Determine the (x, y) coordinate at the center of the cell enclosing the given text.  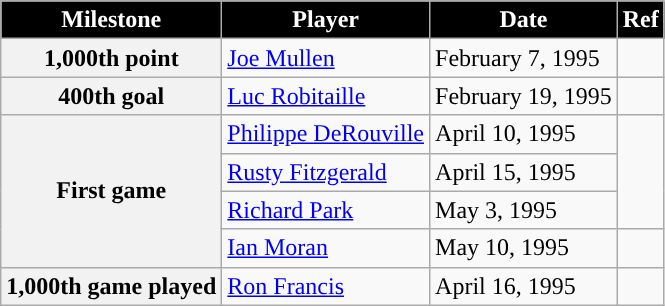
400th goal (112, 96)
Rusty Fitzgerald (326, 172)
Ian Moran (326, 248)
First game (112, 191)
May 10, 1995 (524, 248)
Richard Park (326, 210)
April 16, 1995 (524, 286)
April 10, 1995 (524, 134)
February 7, 1995 (524, 58)
Player (326, 20)
Milestone (112, 20)
Ref (640, 20)
Date (524, 20)
Luc Robitaille (326, 96)
Philippe DeRouville (326, 134)
April 15, 1995 (524, 172)
Joe Mullen (326, 58)
1,000th game played (112, 286)
1,000th point (112, 58)
May 3, 1995 (524, 210)
February 19, 1995 (524, 96)
Ron Francis (326, 286)
